Determine the (x, y) coordinate at the center of the cell enclosing the given text.  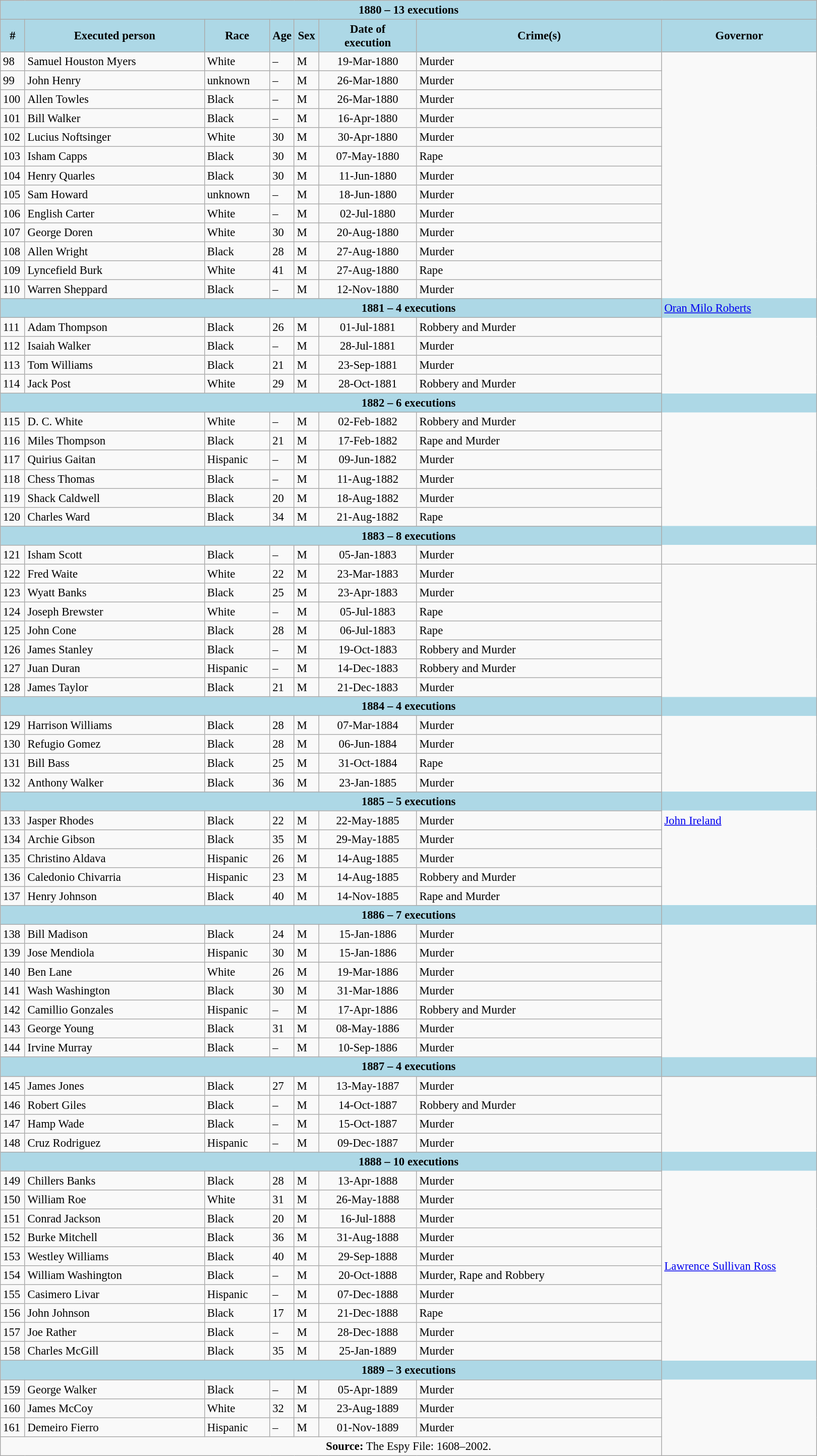
Samuel Houston Myers (114, 62)
Joe Rather (114, 1332)
29 (282, 384)
133 (13, 820)
148 (13, 1143)
137 (13, 896)
Isham Capps (114, 156)
Cruz Rodriguez (114, 1143)
19-Mar-1886 (368, 972)
160 (13, 1408)
15-Oct-1887 (368, 1124)
151 (13, 1218)
Age (282, 36)
32 (282, 1408)
119 (13, 498)
Demeiro Fierro (114, 1427)
19-Mar-1880 (368, 62)
150 (13, 1200)
28-Jul-1881 (368, 346)
Jasper Rhodes (114, 820)
Chess Thomas (114, 479)
17-Apr-1886 (368, 1010)
05-Apr-1889 (368, 1389)
161 (13, 1427)
1884 – 4 executions (408, 706)
08-May-1886 (368, 1029)
142 (13, 1010)
Sam Howard (114, 194)
Juan Duran (114, 668)
20-Aug-1880 (368, 232)
28-Dec-1888 (368, 1332)
103 (13, 156)
121 (13, 555)
09-Dec-1887 (368, 1143)
123 (13, 593)
140 (13, 972)
18-Aug-1882 (368, 498)
Lawrence Sullivan Ross (739, 1266)
Bill Madison (114, 934)
Ben Lane (114, 972)
132 (13, 782)
Bill Bass (114, 763)
21-Aug-1882 (368, 517)
14-Dec-1883 (368, 668)
24 (282, 934)
16-Apr-1880 (368, 119)
George Doren (114, 232)
John Johnson (114, 1313)
Joseph Brewster (114, 611)
Archie Gibson (114, 839)
Allen Wright (114, 251)
111 (13, 327)
23-Jan-1885 (368, 782)
99 (13, 81)
D. C. White (114, 422)
Chillers Banks (114, 1181)
Sex (307, 36)
Conrad Jackson (114, 1218)
1889 – 3 executions (408, 1370)
106 (13, 213)
Fred Waite (114, 574)
30-Apr-1880 (368, 138)
138 (13, 934)
14-Oct-1887 (368, 1105)
28-Oct-1881 (368, 384)
23-Sep-1881 (368, 365)
149 (13, 1181)
Tom Williams (114, 365)
18-Jun-1880 (368, 194)
Henry Johnson (114, 896)
Oran Milo Roberts (739, 308)
144 (13, 1048)
1888 – 10 executions (408, 1162)
07-Dec-1888 (368, 1295)
John Henry (114, 81)
Isaiah Walker (114, 346)
21-Dec-1883 (368, 688)
153 (13, 1257)
Lucius Noftsinger (114, 138)
29-Sep-1888 (368, 1257)
154 (13, 1275)
Allen Towles (114, 99)
07-May-1880 (368, 156)
Bill Walker (114, 119)
Executed person (114, 36)
13-May-1887 (368, 1086)
23 (282, 877)
1881 – 4 executions (408, 308)
118 (13, 479)
Lyncefield Burk (114, 270)
James McCoy (114, 1408)
122 (13, 574)
156 (13, 1313)
Hamp Wade (114, 1124)
112 (13, 346)
31-Mar-1886 (368, 991)
22-May-1885 (368, 820)
Anthony Walker (114, 782)
Burke Mitchell (114, 1238)
1887 – 4 executions (408, 1067)
17 (282, 1313)
Jose Mendiola (114, 953)
Harrison Williams (114, 725)
104 (13, 176)
26-May-1888 (368, 1200)
10-Sep-1886 (368, 1048)
English Carter (114, 213)
113 (13, 365)
27 (282, 1086)
Camillio Gonzales (114, 1010)
129 (13, 725)
101 (13, 119)
James Jones (114, 1086)
14-Nov-1885 (368, 896)
Casimero Livar (114, 1295)
100 (13, 99)
# (13, 36)
Quirius Gaitan (114, 460)
05-Jan-1883 (368, 555)
25-Jan-1889 (368, 1352)
116 (13, 441)
11-Aug-1882 (368, 479)
01-Jul-1881 (368, 327)
109 (13, 270)
19-Oct-1883 (368, 650)
01-Nov-1889 (368, 1427)
126 (13, 650)
John Ireland (739, 820)
William Roe (114, 1200)
06-Jun-1884 (368, 744)
James Stanley (114, 650)
Charles McGill (114, 1352)
128 (13, 688)
Caledonio Chivarria (114, 877)
16-Jul-1888 (368, 1218)
41 (282, 270)
Refugio Gomez (114, 744)
29-May-1885 (368, 839)
Race (237, 36)
Source: The Espy File: 1608–2002. (408, 1446)
George Young (114, 1029)
20-Oct-1888 (368, 1275)
124 (13, 611)
1880 – 13 executions (408, 10)
115 (13, 422)
Jack Post (114, 384)
Murder, Rape and Robbery (539, 1275)
Robert Giles (114, 1105)
05-Jul-1883 (368, 611)
Crime(s) (539, 36)
23-Apr-1883 (368, 593)
107 (13, 232)
102 (13, 138)
07-Mar-1884 (368, 725)
02-Feb-1882 (368, 422)
136 (13, 877)
1883 – 8 executions (408, 536)
114 (13, 384)
Warren Sheppard (114, 289)
Charles Ward (114, 517)
143 (13, 1029)
21-Dec-1888 (368, 1313)
11-Jun-1880 (368, 176)
134 (13, 839)
William Washington (114, 1275)
147 (13, 1124)
13-Apr-1888 (368, 1181)
117 (13, 460)
145 (13, 1086)
Irvine Murray (114, 1048)
1882 – 6 executions (408, 403)
130 (13, 744)
1886 – 7 executions (408, 915)
Miles Thompson (114, 441)
17-Feb-1882 (368, 441)
Isham Scott (114, 555)
09-Jun-1882 (368, 460)
105 (13, 194)
110 (13, 289)
02-Jul-1880 (368, 213)
146 (13, 1105)
Shack Caldwell (114, 498)
Christino Aldava (114, 858)
141 (13, 991)
98 (13, 62)
1885 – 5 executions (408, 801)
12-Nov-1880 (368, 289)
108 (13, 251)
135 (13, 858)
31-Aug-1888 (368, 1238)
139 (13, 953)
Wash Washington (114, 991)
159 (13, 1389)
Governor (739, 36)
Date of execution (368, 36)
George Walker (114, 1389)
120 (13, 517)
23-Aug-1889 (368, 1408)
Westley Williams (114, 1257)
23-Mar-1883 (368, 574)
152 (13, 1238)
Wyatt Banks (114, 593)
157 (13, 1332)
James Taylor (114, 688)
Henry Quarles (114, 176)
Adam Thompson (114, 327)
127 (13, 668)
131 (13, 763)
31-Oct-1884 (368, 763)
John Cone (114, 631)
06-Jul-1883 (368, 631)
155 (13, 1295)
34 (282, 517)
125 (13, 631)
158 (13, 1352)
